Locate the cell with the specified text and output its (X, Y) center coordinate. 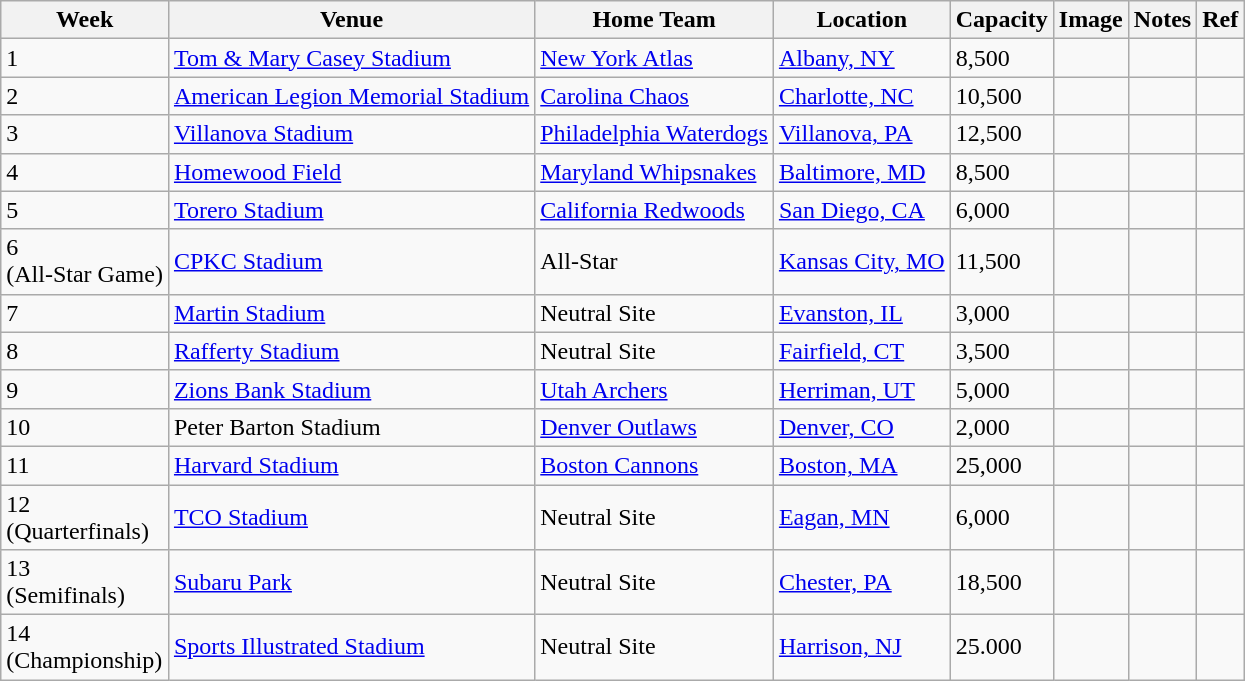
4 (85, 172)
2 (85, 96)
3 (85, 134)
3,500 (1002, 351)
Harvard Stadium (351, 465)
3,000 (1002, 313)
Evanston, IL (862, 313)
12(Quarterfinals) (85, 516)
Home Team (654, 20)
5 (85, 210)
6(All-Star Game) (85, 262)
13(Semifinals) (85, 582)
Boston Cannons (654, 465)
Villanova, PA (862, 134)
1 (85, 58)
Peter Barton Stadium (351, 427)
Homewood Field (351, 172)
California Redwoods (654, 210)
Venue (351, 20)
Herriman, UT (862, 389)
All-Star (654, 262)
9 (85, 389)
Sports Illustrated Stadium (351, 648)
Zions Bank Stadium (351, 389)
25,000 (1002, 465)
Baltimore, MD (862, 172)
12,500 (1002, 134)
Notes (1162, 20)
Maryland Whipsnakes (654, 172)
Martin Stadium (351, 313)
Denver Outlaws (654, 427)
18,500 (1002, 582)
Eagan, MN (862, 516)
Rafferty Stadium (351, 351)
New York Atlas (654, 58)
Subaru Park (351, 582)
Image (1090, 20)
Week (85, 20)
Ref (1220, 20)
10,500 (1002, 96)
Chester, PA (862, 582)
TCO Stadium (351, 516)
CPKC Stadium (351, 262)
San Diego, CA (862, 210)
Utah Archers (654, 389)
10 (85, 427)
Charlotte, NC (862, 96)
11 (85, 465)
Torero Stadium (351, 210)
Harrison, NJ (862, 648)
Location (862, 20)
7 (85, 313)
11,500 (1002, 262)
Kansas City, MO (862, 262)
2,000 (1002, 427)
14(Championship) (85, 648)
Villanova Stadium (351, 134)
25.000 (1002, 648)
Denver, CO (862, 427)
American Legion Memorial Stadium (351, 96)
Boston, MA (862, 465)
Albany, NY (862, 58)
Tom & Mary Casey Stadium (351, 58)
Fairfield, CT (862, 351)
Capacity (1002, 20)
8 (85, 351)
Carolina Chaos (654, 96)
Philadelphia Waterdogs (654, 134)
5,000 (1002, 389)
